Determine the (X, Y) coordinate at the center of the cell enclosing the given text.  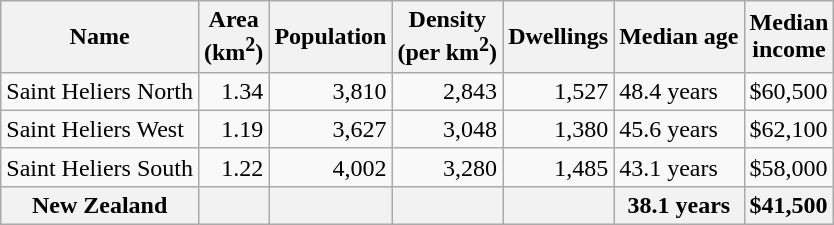
$58,000 (789, 167)
3,810 (330, 91)
Dwellings (558, 37)
1.22 (233, 167)
1.19 (233, 129)
3,627 (330, 129)
43.1 years (679, 167)
New Zealand (100, 205)
Saint Heliers North (100, 91)
$41,500 (789, 205)
Density(per km2) (448, 37)
1,380 (558, 129)
1,527 (558, 91)
Median age (679, 37)
3,048 (448, 129)
$60,500 (789, 91)
Medianincome (789, 37)
1.34 (233, 91)
45.6 years (679, 129)
2,843 (448, 91)
38.1 years (679, 205)
Saint Heliers South (100, 167)
4,002 (330, 167)
Population (330, 37)
Name (100, 37)
1,485 (558, 167)
48.4 years (679, 91)
$62,100 (789, 129)
3,280 (448, 167)
Area(km2) (233, 37)
Saint Heliers West (100, 129)
